Scan for the cell matching the given text and deliver its (X, Y) coordinate at center. 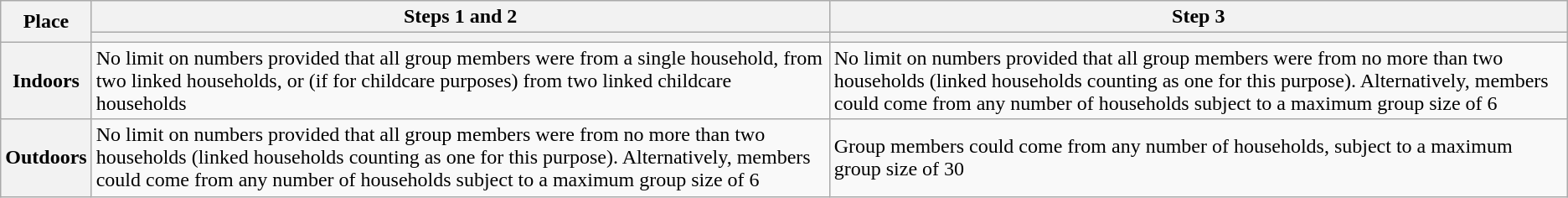
Place (46, 22)
Step 3 (1198, 17)
Indoors (46, 81)
Steps 1 and 2 (461, 17)
Outdoors (46, 158)
Group members could come from any number of households, subject to a maximum group size of 30 (1198, 158)
